From the cell containing the given text, extract its center point as [X, Y] coordinate. 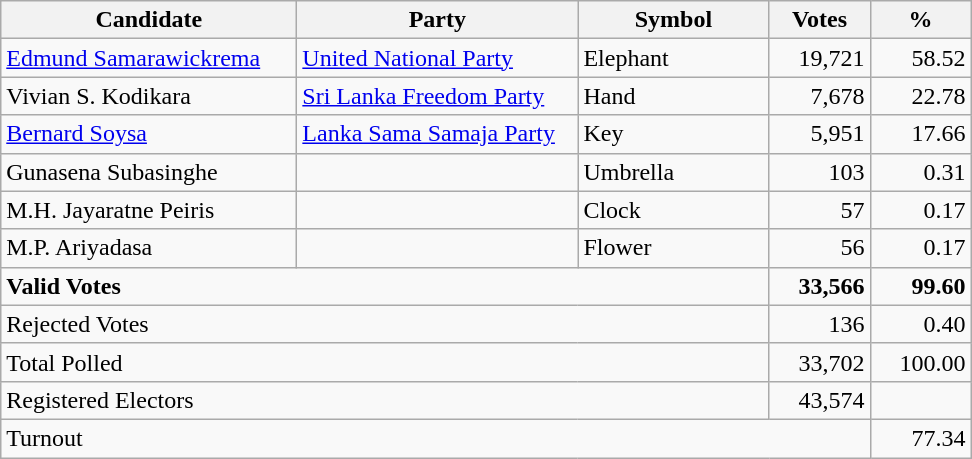
Party [438, 20]
M.H. Jayaratne Peiris [149, 210]
Clock [674, 210]
Lanka Sama Samaja Party [438, 134]
0.40 [920, 324]
43,574 [820, 400]
33,566 [820, 286]
Registered Electors [385, 400]
100.00 [920, 362]
17.66 [920, 134]
Key [674, 134]
Vivian S. Kodikara [149, 96]
77.34 [920, 438]
Valid Votes [385, 286]
0.31 [920, 172]
7,678 [820, 96]
United National Party [438, 58]
Total Polled [385, 362]
% [920, 20]
Gunasena Subasinghe [149, 172]
Edmund Samarawickrema [149, 58]
Umbrella [674, 172]
58.52 [920, 58]
Symbol [674, 20]
Flower [674, 248]
103 [820, 172]
Rejected Votes [385, 324]
5,951 [820, 134]
19,721 [820, 58]
Candidate [149, 20]
56 [820, 248]
Votes [820, 20]
136 [820, 324]
Hand [674, 96]
22.78 [920, 96]
Turnout [436, 438]
99.60 [920, 286]
M.P. Ariyadasa [149, 248]
Bernard Soysa [149, 134]
Elephant [674, 58]
33,702 [820, 362]
57 [820, 210]
Sri Lanka Freedom Party [438, 96]
